Return (x, y) of the center of cell containing provided text 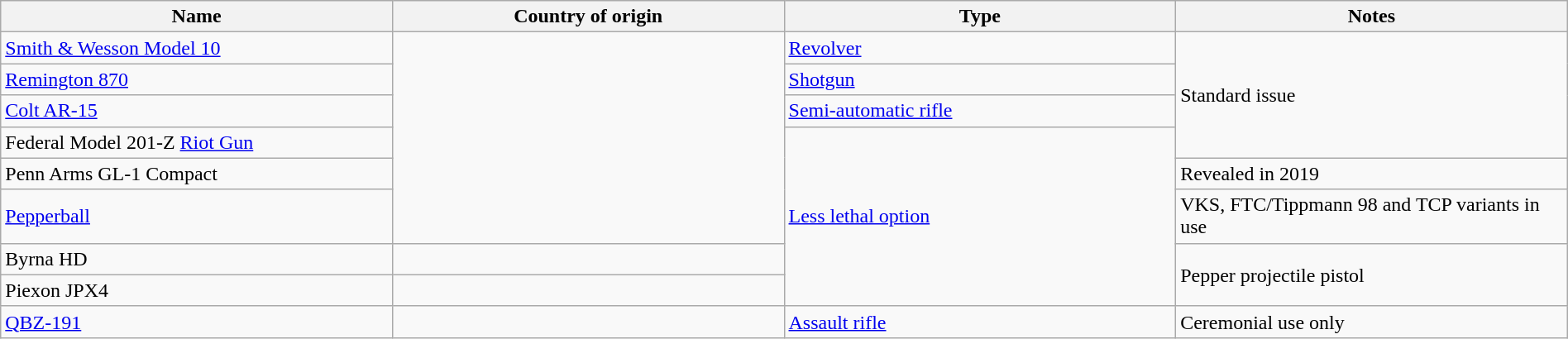
Semi-automatic rifle (980, 111)
Assault rifle (980, 322)
Pepper projectile pistol (1372, 275)
Remington 870 (197, 79)
Country of origin (588, 17)
VKS, FTC/Tippmann 98 and TCP variants in use (1372, 217)
Ceremonial use only (1372, 322)
QBZ-191 (197, 322)
Piexon JPX4 (197, 290)
Byrna HD (197, 259)
Revolver (980, 48)
Name (197, 17)
Shotgun (980, 79)
Colt AR-15 (197, 111)
Type (980, 17)
Pepperball (197, 217)
Less lethal option (980, 217)
Standard issue (1372, 95)
Smith & Wesson Model 10 (197, 48)
Notes (1372, 17)
Penn Arms GL-1 Compact (197, 174)
Revealed in 2019 (1372, 174)
Federal Model 201-Z Riot Gun (197, 142)
